Find where the given text appears and provide that cell's center as [X, Y] coordinate. 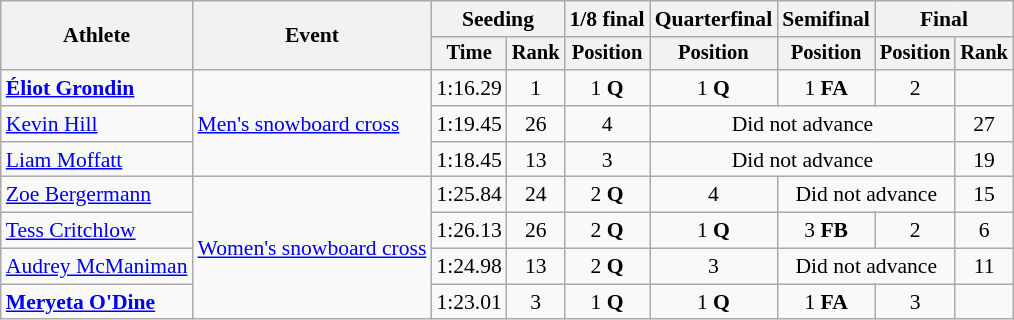
Women's snowboard cross [312, 248]
Tess Critchlow [97, 231]
Liam Moffatt [97, 160]
1:16.29 [468, 88]
Semifinal [826, 19]
Time [468, 54]
19 [984, 160]
1:23.01 [468, 302]
1:19.45 [468, 124]
1/8 final [606, 19]
Athlete [97, 36]
Quarterfinal [714, 19]
11 [984, 267]
Event [312, 36]
Seeding [498, 19]
Kevin Hill [97, 124]
Éliot Grondin [97, 88]
1:25.84 [468, 195]
1 [536, 88]
Zoe Bergermann [97, 195]
Audrey McManiman [97, 267]
1:24.98 [468, 267]
24 [536, 195]
3 FB [826, 231]
1:18.45 [468, 160]
Final [944, 19]
27 [984, 124]
6 [984, 231]
1:26.13 [468, 231]
15 [984, 195]
Meryeta O'Dine [97, 302]
Men's snowboard cross [312, 124]
